Pinpoint the cell where the given text exists, returning its [X, Y] midpoint coordinate. 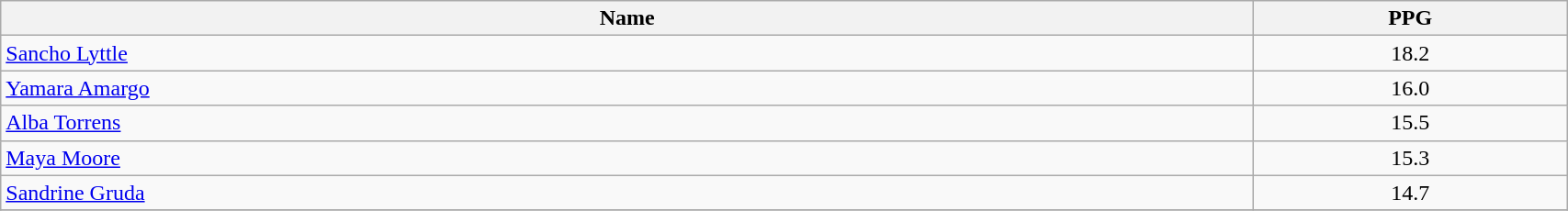
Sandrine Gruda [627, 193]
Name [627, 18]
15.5 [1411, 123]
18.2 [1411, 53]
Alba Torrens [627, 123]
15.3 [1411, 158]
PPG [1411, 18]
14.7 [1411, 193]
Maya Moore [627, 158]
Sancho Lyttle [627, 53]
16.0 [1411, 88]
Yamara Amargo [627, 88]
